Determine the (x, y) coordinate at the center of the cell enclosing the given text.  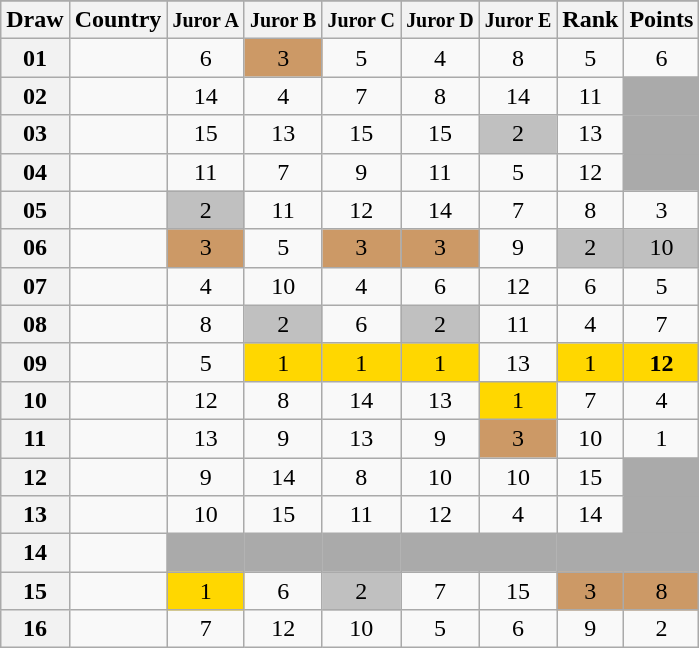
04 (35, 172)
Juror C (362, 20)
05 (35, 210)
09 (35, 362)
Juror B (283, 20)
01 (35, 58)
03 (35, 134)
06 (35, 248)
07 (35, 286)
Country (118, 20)
Juror D (440, 20)
16 (35, 629)
Juror A (206, 20)
Draw (35, 20)
Juror E (518, 20)
Points (662, 20)
02 (35, 96)
Rank (590, 20)
08 (35, 324)
